For the text-containing cell, return its midpoint in [X, Y] coordinate format. 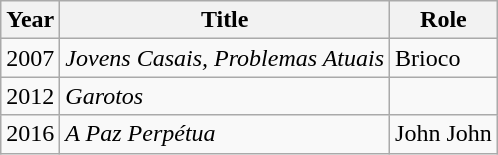
Title [225, 20]
2012 [30, 96]
Role [444, 20]
2007 [30, 58]
Jovens Casais, Problemas Atuais [225, 58]
Brioco [444, 58]
2016 [30, 134]
Garotos [225, 96]
A Paz Perpétua [225, 134]
Year [30, 20]
John John [444, 134]
